From the cell containing the given text, extract its center point as (X, Y) coordinate. 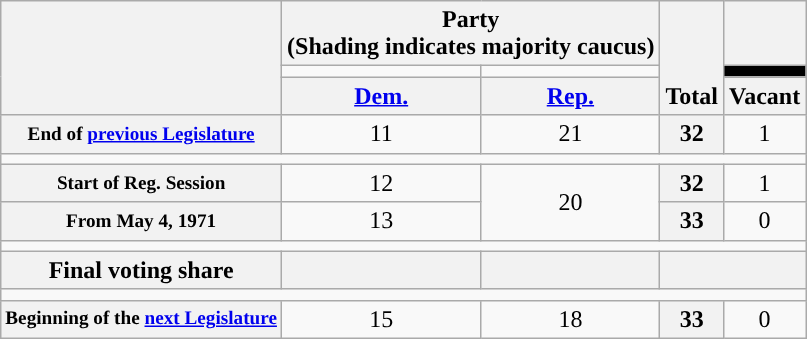
Vacant (764, 96)
From May 4, 1971 (142, 221)
20 (570, 202)
11 (382, 134)
End of previous Legislature (142, 134)
Start of Reg. Session (142, 183)
12 (382, 183)
Party (Shading indicates majority caucus) (471, 34)
Final voting share (142, 270)
Rep. (570, 96)
Total (692, 58)
Dem. (382, 96)
18 (570, 319)
21 (570, 134)
15 (382, 319)
13 (382, 221)
Beginning of the next Legislature (142, 319)
